Capture the cell that displays the provided text and extract its [x, y] central coordinate. 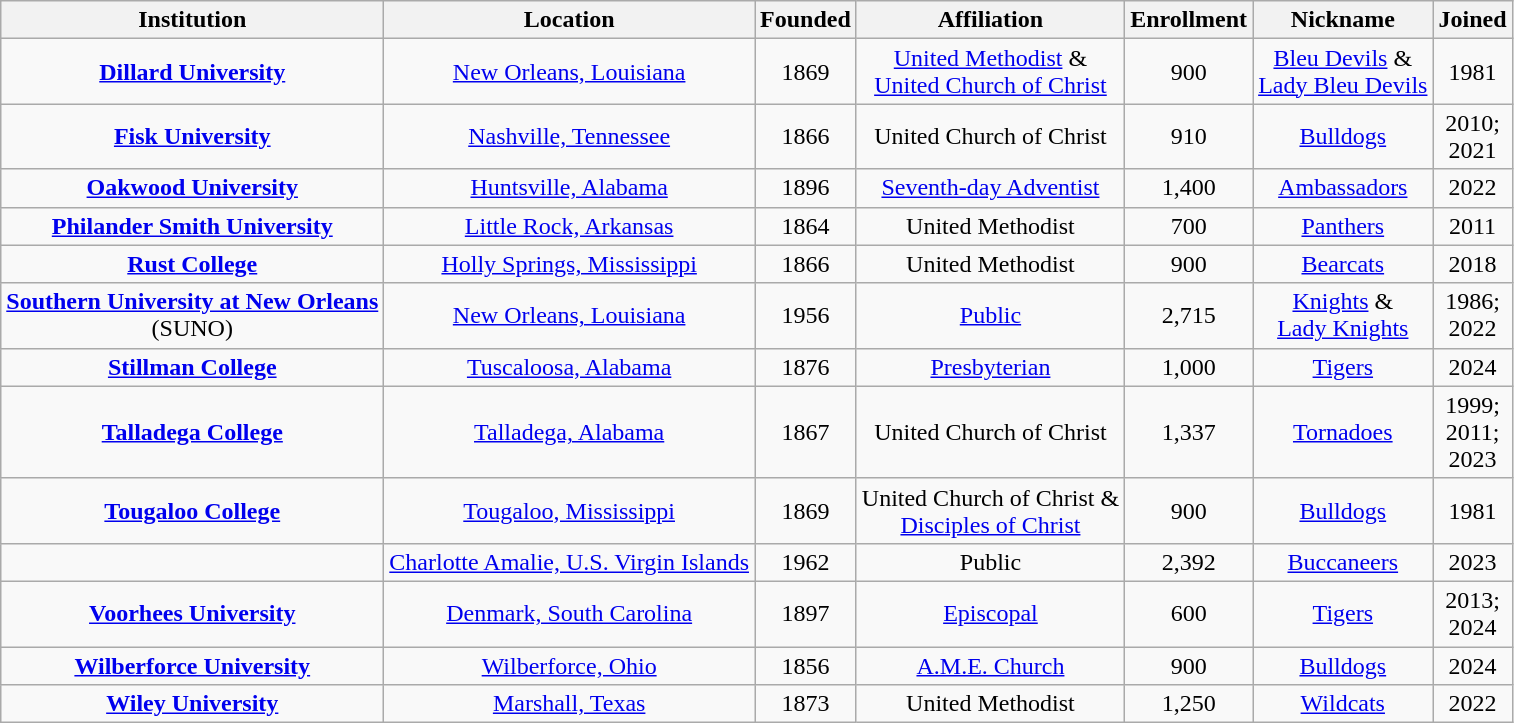
Wiley University [192, 704]
Knights &Lady Knights [1343, 316]
1864 [805, 226]
Tuscaloosa, Alabama [570, 367]
Wildcats [1343, 704]
Founded [805, 20]
2013;2024 [1472, 614]
Episcopal [990, 614]
910 [1189, 136]
Tornadoes [1343, 432]
United Church of Christ &Disciples of Christ [990, 510]
Holly Springs, Mississippi [570, 264]
Philander Smith University [192, 226]
1999;2011;2023 [1472, 432]
2,715 [1189, 316]
Nashville, Tennessee [570, 136]
1962 [805, 562]
Panthers [1343, 226]
Affiliation [990, 20]
Seventh-day Adventist [990, 188]
1856 [805, 665]
1986;2022 [1472, 316]
Bleu Devils &Lady Bleu Devils [1343, 72]
Fisk University [192, 136]
1,250 [1189, 704]
1956 [805, 316]
700 [1189, 226]
Denmark, South Carolina [570, 614]
Dillard University [192, 72]
1896 [805, 188]
1,337 [1189, 432]
Oakwood University [192, 188]
Little Rock, Arkansas [570, 226]
2,392 [1189, 562]
2011 [1472, 226]
Ambassadors [1343, 188]
Stillman College [192, 367]
1,400 [1189, 188]
Tougaloo College [192, 510]
600 [1189, 614]
Wilberforce University [192, 665]
2023 [1472, 562]
1897 [805, 614]
United Methodist &United Church of Christ [990, 72]
Nickname [1343, 20]
Tougaloo, Mississippi [570, 510]
A.M.E. Church [990, 665]
Joined [1472, 20]
Bearcats [1343, 264]
2010;2021 [1472, 136]
Institution [192, 20]
Rust College [192, 264]
Location [570, 20]
Southern University at New Orleans(SUNO) [192, 316]
Huntsville, Alabama [570, 188]
1,000 [1189, 367]
Enrollment [1189, 20]
1873 [805, 704]
Charlotte Amalie, U.S. Virgin Islands [570, 562]
2018 [1472, 264]
Marshall, Texas [570, 704]
Voorhees University [192, 614]
Wilberforce, Ohio [570, 665]
1867 [805, 432]
Talladega College [192, 432]
1876 [805, 367]
Talladega, Alabama [570, 432]
Presbyterian [990, 367]
Buccaneers [1343, 562]
